Determine the [x, y] coordinate at the center of the cell enclosing the given text.  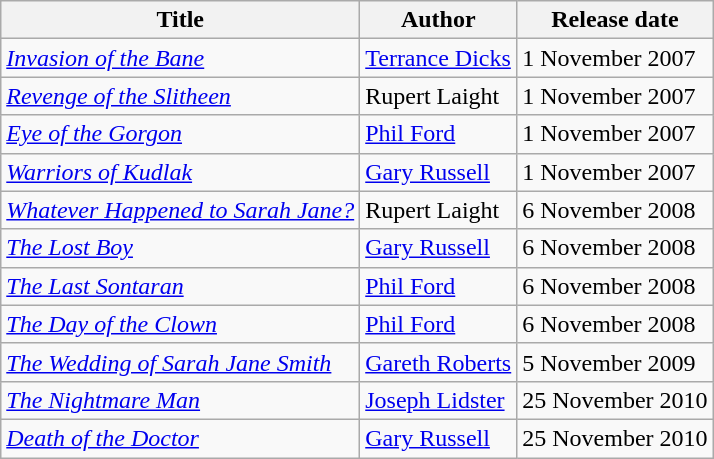
The Wedding of Sarah Jane Smith [180, 362]
5 November 2009 [615, 362]
Revenge of the Slitheen [180, 96]
The Last Sontaran [180, 286]
Joseph Lidster [438, 400]
Death of the Doctor [180, 438]
Whatever Happened to Sarah Jane? [180, 210]
Title [180, 20]
Gareth Roberts [438, 362]
Warriors of Kudlak [180, 172]
Terrance Dicks [438, 58]
Author [438, 20]
The Day of the Clown [180, 324]
Invasion of the Bane [180, 58]
The Nightmare Man [180, 400]
Eye of the Gorgon [180, 134]
Release date [615, 20]
The Lost Boy [180, 248]
